Find where the given text appears and provide that cell's center as (X, Y) coordinate. 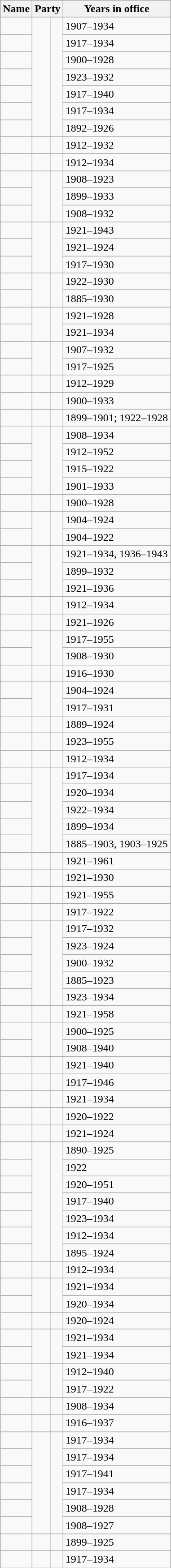
1917–1932 (117, 929)
1904–1922 (117, 537)
1899–1934 (117, 827)
1917–1925 (117, 367)
1907–1934 (117, 26)
1912–1929 (117, 384)
1920–1951 (117, 1184)
Years in office (117, 9)
1920–1924 (117, 1321)
1900–1933 (117, 401)
1908–1932 (117, 214)
1915–1922 (117, 469)
1899–1933 (117, 196)
1917–1930 (117, 265)
1921–1940 (117, 1065)
1900–1932 (117, 963)
1923–1932 (117, 77)
1912–1940 (117, 1372)
1908–1928 (117, 1508)
1892–1926 (117, 128)
1912–1932 (117, 145)
1923–1924 (117, 946)
1899–1925 (117, 1542)
1890–1925 (117, 1150)
1917–1946 (117, 1082)
1895–1924 (117, 1252)
1923–1955 (117, 741)
1917–1941 (117, 1474)
1917–1931 (117, 707)
1921–1936 (117, 588)
1921–1958 (117, 1014)
1916–1930 (117, 673)
1912–1952 (117, 452)
1900–1925 (117, 1031)
1916–1937 (117, 1423)
1908–1927 (117, 1525)
1921–1943 (117, 231)
1899–1932 (117, 571)
1908–1940 (117, 1048)
Name (16, 9)
1921–1961 (117, 861)
1922 (117, 1167)
1899–1901; 1922–1928 (117, 418)
1921–1928 (117, 316)
1908–1923 (117, 179)
1917–1955 (117, 639)
1885–1930 (117, 299)
1920–1922 (117, 1116)
1901–1933 (117, 486)
1907–1932 (117, 350)
1921–1934, 1936–1943 (117, 554)
1908–1930 (117, 656)
1889–1924 (117, 724)
1885–1903, 1903–1925 (117, 844)
1885–1923 (117, 980)
1921–1955 (117, 895)
1921–1926 (117, 622)
Party (48, 9)
1921–1930 (117, 878)
1922–1930 (117, 282)
1922–1934 (117, 810)
